Determine the [X, Y] coordinate at the center of the cell enclosing the given text.  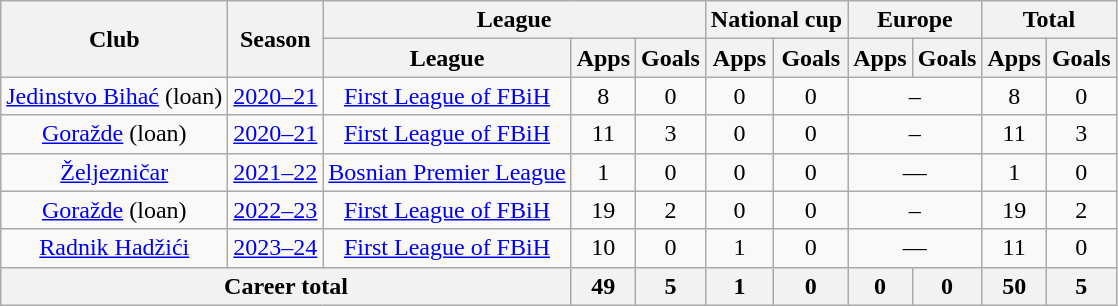
National cup [776, 20]
Career total [286, 286]
Bosnian Premier League [447, 172]
Radnik Hadžići [114, 248]
10 [603, 248]
50 [1014, 286]
Jedinstvo Bihać (loan) [114, 96]
Total [1049, 20]
Club [114, 39]
Željezničar [114, 172]
Europe [915, 20]
2021–22 [276, 172]
2022–23 [276, 210]
49 [603, 286]
2023–24 [276, 248]
Season [276, 39]
